Find where the given text appears and provide that cell's center as [x, y] coordinate. 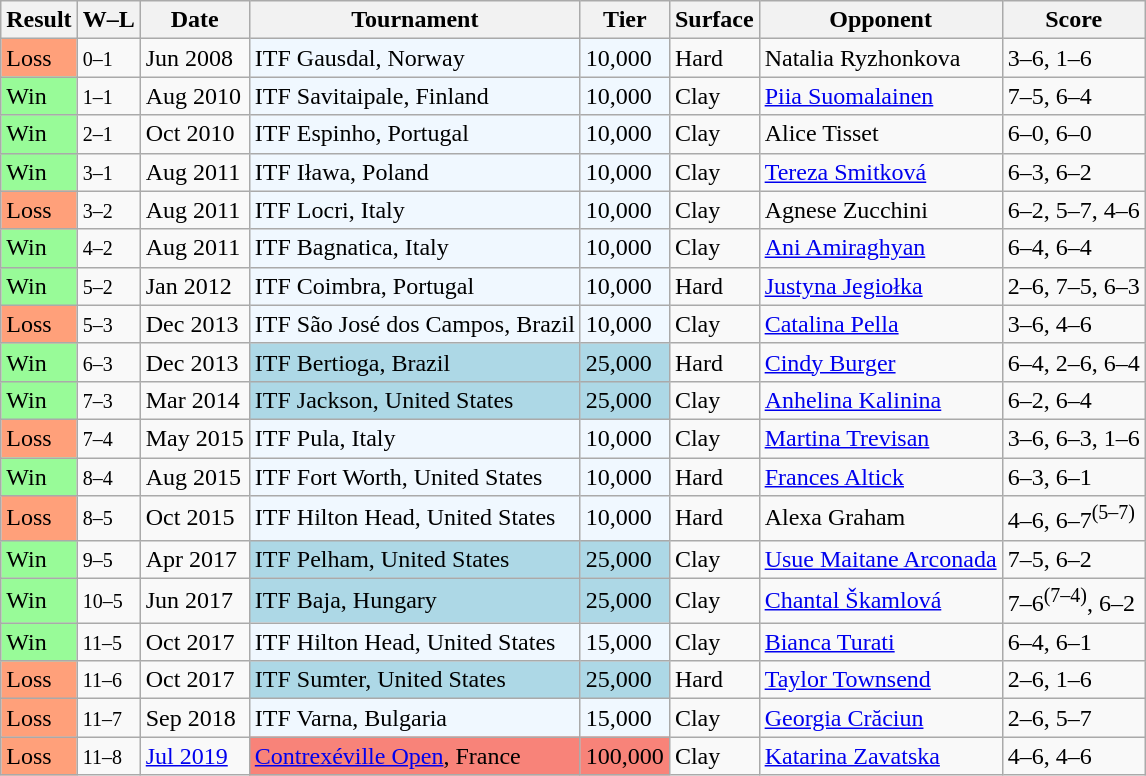
Jun 2017 [194, 600]
May 2015 [194, 438]
1–1 [108, 96]
5–3 [108, 324]
6–4, 6–1 [1074, 642]
6–4, 2–6, 6–4 [1074, 362]
ITF Coimbra, Portugal [414, 286]
6–0, 6–0 [1074, 134]
Natalia Ryzhonkova [880, 58]
Bianca Turati [880, 642]
ITF Bertioga, Brazil [414, 362]
ITF Gausdal, Norway [414, 58]
11–7 [108, 718]
ITF Locri, Italy [414, 210]
2–6, 5–7 [1074, 718]
Alexa Graham [880, 518]
11–8 [108, 756]
2–1 [108, 134]
Jan 2012 [194, 286]
4–6, 6–7(5–7) [1074, 518]
Georgia Crăciun [880, 718]
Justyna Jegiołka [880, 286]
Apr 2017 [194, 559]
11–6 [108, 680]
Ani Amiraghyan [880, 248]
Martina Trevisan [880, 438]
3–2 [108, 210]
7–4 [108, 438]
Chantal Škamlová [880, 600]
Contrexéville Open, France [414, 756]
Mar 2014 [194, 400]
Alice Tisset [880, 134]
Tier [624, 20]
Usue Maitane Arconada [880, 559]
6–3 [108, 362]
Anhelina Kalinina [880, 400]
4–6, 4–6 [1074, 756]
6–3, 6–1 [1074, 477]
Piia Suomalainen [880, 96]
ITF Bagnatica, Italy [414, 248]
ITF Savitaipale, Finland [414, 96]
Jun 2008 [194, 58]
Cindy Burger [880, 362]
Surface [714, 20]
7–3 [108, 400]
3–6, 1–6 [1074, 58]
Sep 2018 [194, 718]
11–5 [108, 642]
Tournament [414, 20]
Oct 2010 [194, 134]
Katarina Zavatska [880, 756]
Tereza Smitková [880, 172]
Date [194, 20]
Aug 2015 [194, 477]
6–2, 6–4 [1074, 400]
Agnese Zucchini [880, 210]
ITF Sumter, United States [414, 680]
Score [1074, 20]
Frances Altick [880, 477]
0–1 [108, 58]
7–5, 6–4 [1074, 96]
W–L [108, 20]
Result [39, 20]
3–6, 6–3, 1–6 [1074, 438]
2–6, 1–6 [1074, 680]
8–5 [108, 518]
100,000 [624, 756]
Opponent [880, 20]
ITF Jackson, United States [414, 400]
4–2 [108, 248]
7–5, 6–2 [1074, 559]
8–4 [108, 477]
3–6, 4–6 [1074, 324]
9–5 [108, 559]
Jul 2019 [194, 756]
Aug 2010 [194, 96]
ITF Iława, Poland [414, 172]
6–2, 5–7, 4–6 [1074, 210]
Taylor Townsend [880, 680]
ITF Fort Worth, United States [414, 477]
Oct 2015 [194, 518]
ITF Pula, Italy [414, 438]
7–6(7–4), 6–2 [1074, 600]
3–1 [108, 172]
6–3, 6–2 [1074, 172]
5–2 [108, 286]
ITF São José dos Campos, Brazil [414, 324]
2–6, 7–5, 6–3 [1074, 286]
6–4, 6–4 [1074, 248]
ITF Espinho, Portugal [414, 134]
ITF Varna, Bulgaria [414, 718]
10–5 [108, 600]
ITF Baja, Hungary [414, 600]
ITF Pelham, United States [414, 559]
Catalina Pella [880, 324]
